Detect which cell encompasses the target text, then output its [x, y] center coordinate. 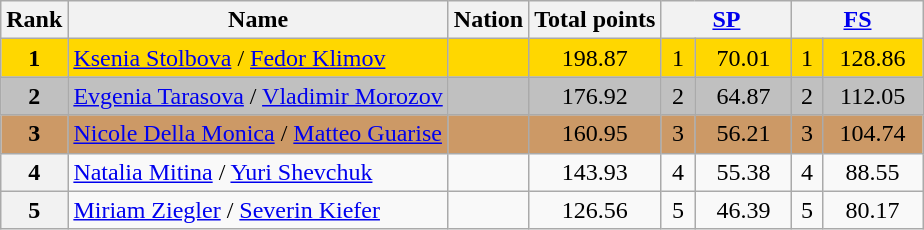
88.55 [872, 172]
160.95 [595, 134]
Name [258, 20]
Rank [34, 20]
Ksenia Stolbova / Fedor Klimov [258, 58]
Evgenia Tarasova / Vladimir Morozov [258, 96]
143.93 [595, 172]
128.86 [872, 58]
FS [858, 20]
104.74 [872, 134]
80.17 [872, 210]
Natalia Mitina / Yuri Shevchuk [258, 172]
Nation [488, 20]
Total points [595, 20]
70.01 [744, 58]
46.39 [744, 210]
56.21 [744, 134]
55.38 [744, 172]
Nicole Della Monica / Matteo Guarise [258, 134]
64.87 [744, 96]
112.05 [872, 96]
176.92 [595, 96]
Miriam Ziegler / Severin Kiefer [258, 210]
SP [726, 20]
126.56 [595, 210]
198.87 [595, 58]
